Output the (x, y) coordinate of the center of the cell containing the given text.  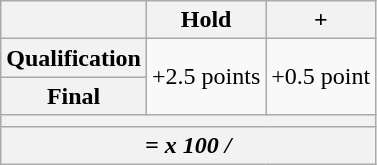
+0.5 point (321, 77)
+ (321, 20)
Hold (206, 20)
= x 100 / (188, 145)
Final (74, 96)
Qualification (74, 58)
+2.5 points (206, 77)
